Output the (x, y) coordinate of the center of the cell containing the given text.  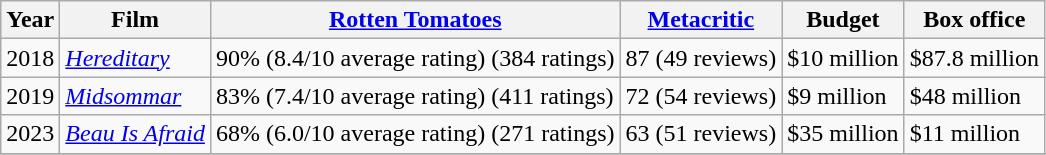
Box office (974, 20)
68% (6.0/10 average rating) (271 ratings) (415, 134)
Budget (843, 20)
$9 million (843, 96)
Year (30, 20)
Hereditary (136, 58)
90% (8.4/10 average rating) (384 ratings) (415, 58)
2019 (30, 96)
$35 million (843, 134)
Midsommar (136, 96)
83% (7.4/10 average rating) (411 ratings) (415, 96)
2023 (30, 134)
72 (54 reviews) (701, 96)
2018 (30, 58)
63 (51 reviews) (701, 134)
Beau Is Afraid (136, 134)
87 (49 reviews) (701, 58)
Metacritic (701, 20)
$87.8 million (974, 58)
Rotten Tomatoes (415, 20)
$48 million (974, 96)
Film (136, 20)
$10 million (843, 58)
$11 million (974, 134)
